From the cell containing the given text, extract its center point as [X, Y] coordinate. 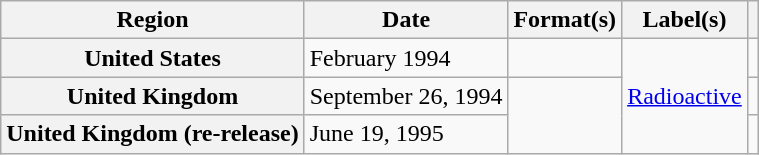
Date [406, 20]
United Kingdom [152, 96]
February 1994 [406, 58]
Region [152, 20]
Radioactive [685, 96]
United Kingdom (re-release) [152, 134]
Format(s) [565, 20]
Label(s) [685, 20]
United States [152, 58]
September 26, 1994 [406, 96]
June 19, 1995 [406, 134]
